Provide the (x, y) coordinate of the cell's center where the given text is located.  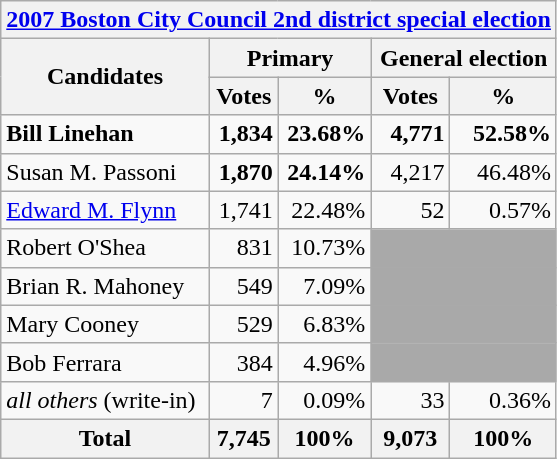
General election (464, 58)
4,217 (410, 172)
all others (write-in) (106, 400)
Mary Cooney (106, 324)
1,870 (244, 172)
23.68% (324, 134)
Candidates (106, 77)
4,771 (410, 134)
7.09% (324, 286)
4.96% (324, 362)
Robert O'Shea (106, 248)
384 (244, 362)
6.83% (324, 324)
0.09% (324, 400)
24.14% (324, 172)
Brian R. Mahoney (106, 286)
10.73% (324, 248)
7 (244, 400)
7,745 (244, 438)
0.57% (504, 210)
33 (410, 400)
Primary (290, 58)
Bill Linehan (106, 134)
1,741 (244, 210)
52 (410, 210)
52.58% (504, 134)
Total (106, 438)
529 (244, 324)
Bob Ferrara (106, 362)
22.48% (324, 210)
9,073 (410, 438)
0.36% (504, 400)
831 (244, 248)
2007 Boston City Council 2nd district special election (279, 20)
46.48% (504, 172)
Edward M. Flynn (106, 210)
549 (244, 286)
1,834 (244, 134)
Susan M. Passoni (106, 172)
